Find where the given text appears and provide that cell's center as [x, y] coordinate. 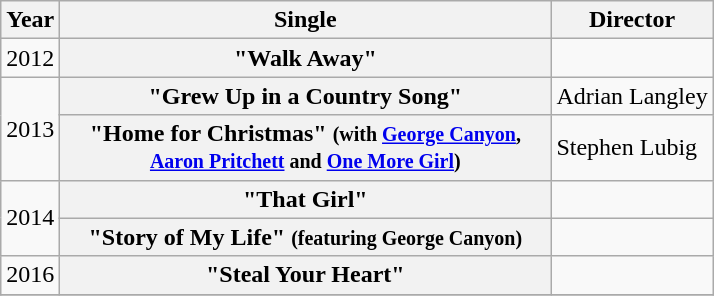
"Story of My Life" (featuring George Canyon) [306, 237]
"Grew Up in a Country Song" [306, 96]
2013 [30, 128]
Director [632, 20]
"Walk Away" [306, 58]
"That Girl" [306, 199]
Single [306, 20]
Adrian Langley [632, 96]
2014 [30, 218]
2016 [30, 275]
"Home for Christmas" (with George Canyon,Aaron Pritchett and One More Girl) [306, 148]
"Steal Your Heart" [306, 275]
2012 [30, 58]
Year [30, 20]
Stephen Lubig [632, 148]
